Identify which cell holds the provided text, then report its (X, Y) central coordinate. 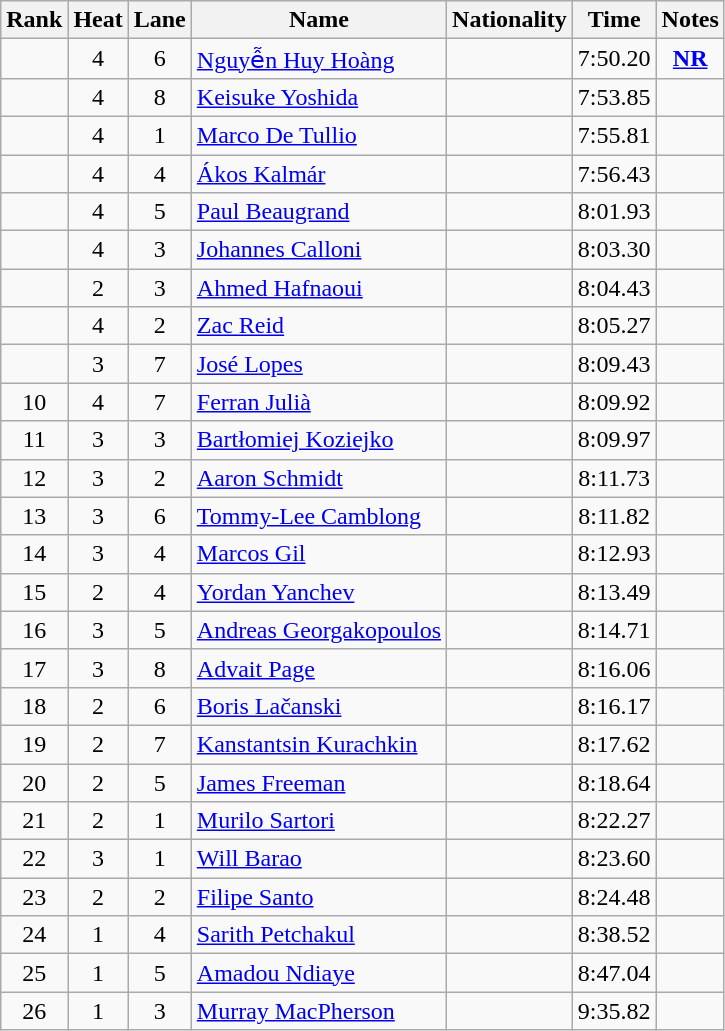
Tommy-Lee Camblong (318, 516)
8:17.62 (614, 744)
Zac Reid (318, 326)
NR (690, 59)
7:56.43 (614, 173)
Ákos Kalmár (318, 173)
7:50.20 (614, 59)
8:23.60 (614, 859)
Bartłomiej Koziejko (318, 440)
8:04.43 (614, 288)
8:18.64 (614, 783)
16 (34, 630)
Name (318, 20)
8:11.82 (614, 516)
19 (34, 744)
8:16.17 (614, 706)
Will Barao (318, 859)
8:01.93 (614, 212)
8:09.97 (614, 440)
Sarith Petchakul (318, 935)
Ahmed Hafnaoui (318, 288)
Time (614, 20)
Boris Lačanski (318, 706)
17 (34, 668)
23 (34, 897)
8:09.43 (614, 364)
26 (34, 1011)
15 (34, 592)
8:12.93 (614, 554)
18 (34, 706)
7:53.85 (614, 97)
8:14.71 (614, 630)
Murray MacPherson (318, 1011)
Heat (98, 20)
14 (34, 554)
Kanstantsin Kurachkin (318, 744)
8:09.92 (614, 402)
Yordan Yanchev (318, 592)
20 (34, 783)
Marco De Tullio (318, 135)
8:16.06 (614, 668)
8:13.49 (614, 592)
8:24.48 (614, 897)
James Freeman (318, 783)
9:35.82 (614, 1011)
8:22.27 (614, 821)
Amadou Ndiaye (318, 973)
Paul Beaugrand (318, 212)
Filipe Santo (318, 897)
José Lopes (318, 364)
8:38.52 (614, 935)
10 (34, 402)
Ferran Julià (318, 402)
13 (34, 516)
8:03.30 (614, 250)
Murilo Sartori (318, 821)
8:11.73 (614, 478)
12 (34, 478)
Johannes Calloni (318, 250)
8:05.27 (614, 326)
21 (34, 821)
8:47.04 (614, 973)
22 (34, 859)
Nguyễn Huy Hoàng (318, 59)
Keisuke Yoshida (318, 97)
Aaron Schmidt (318, 478)
Lane (160, 20)
Notes (690, 20)
7:55.81 (614, 135)
Marcos Gil (318, 554)
Rank (34, 20)
Advait Page (318, 668)
24 (34, 935)
Nationality (510, 20)
Andreas Georgakopoulos (318, 630)
25 (34, 973)
11 (34, 440)
